Determine the (X, Y) coordinate at the center of the cell enclosing the given text.  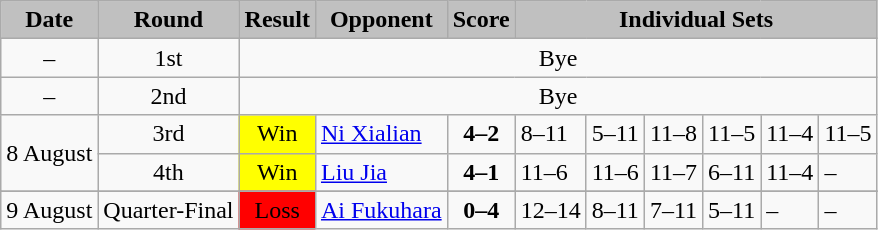
Liu Jia (381, 172)
2nd (168, 96)
11–7 (673, 172)
Result (277, 20)
Loss (277, 210)
Ai Fukuhara (381, 210)
Individual Sets (696, 20)
0–4 (481, 210)
11–8 (673, 134)
1st (168, 58)
6–11 (732, 172)
4th (168, 172)
4–2 (481, 134)
4–1 (481, 172)
9 August (50, 210)
Ni Xialian (381, 134)
Opponent (381, 20)
Date (50, 20)
8 August (50, 153)
7–11 (673, 210)
3rd (168, 134)
Round (168, 20)
Quarter-Final (168, 210)
12–14 (550, 210)
Score (481, 20)
